Pinpoint the cell where the given text exists, returning its [x, y] midpoint coordinate. 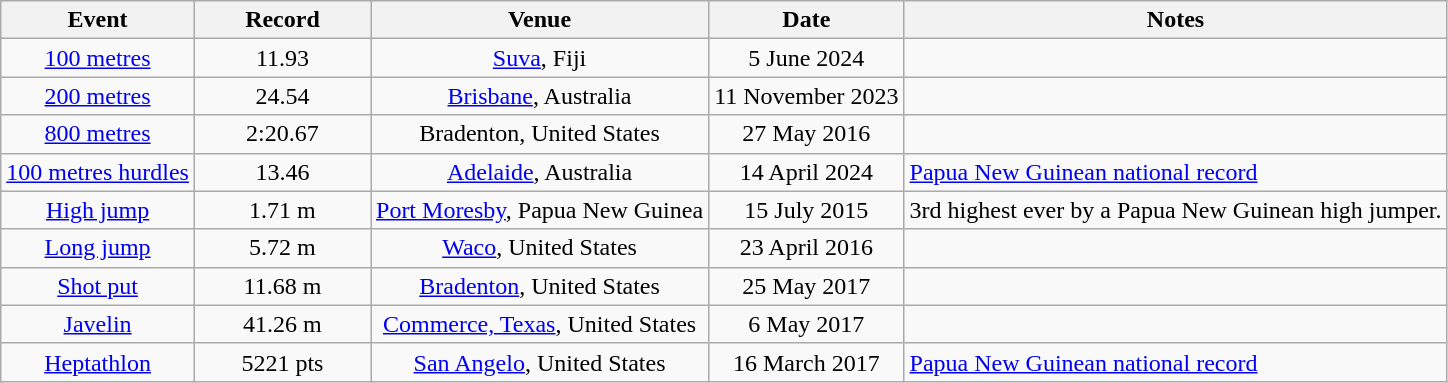
High jump [98, 210]
Long jump [98, 248]
Commerce, Texas, United States [539, 324]
Event [98, 20]
Suva, Fiji [539, 58]
5.72 m [282, 248]
5221 pts [282, 362]
11 November 2023 [806, 96]
Adelaide, Australia [539, 172]
11.93 [282, 58]
3rd highest ever by a Papua New Guinean high jumper. [1176, 210]
15 July 2015 [806, 210]
23 April 2016 [806, 248]
Waco, United States [539, 248]
800 metres [98, 134]
Record [282, 20]
Shot put [98, 286]
Heptathlon [98, 362]
1.71 m [282, 210]
100 metres hurdles [98, 172]
200 metres [98, 96]
San Angelo, United States [539, 362]
Javelin [98, 324]
14 April 2024 [806, 172]
13.46 [282, 172]
16 March 2017 [806, 362]
Brisbane, Australia [539, 96]
11.68 m [282, 286]
25 May 2017 [806, 286]
Port Moresby, Papua New Guinea [539, 210]
Venue [539, 20]
Notes [1176, 20]
41.26 m [282, 324]
Date [806, 20]
24.54 [282, 96]
2:20.67 [282, 134]
27 May 2016 [806, 134]
5 June 2024 [806, 58]
100 metres [98, 58]
6 May 2017 [806, 324]
